From the cell containing the given text, extract its center point as [x, y] coordinate. 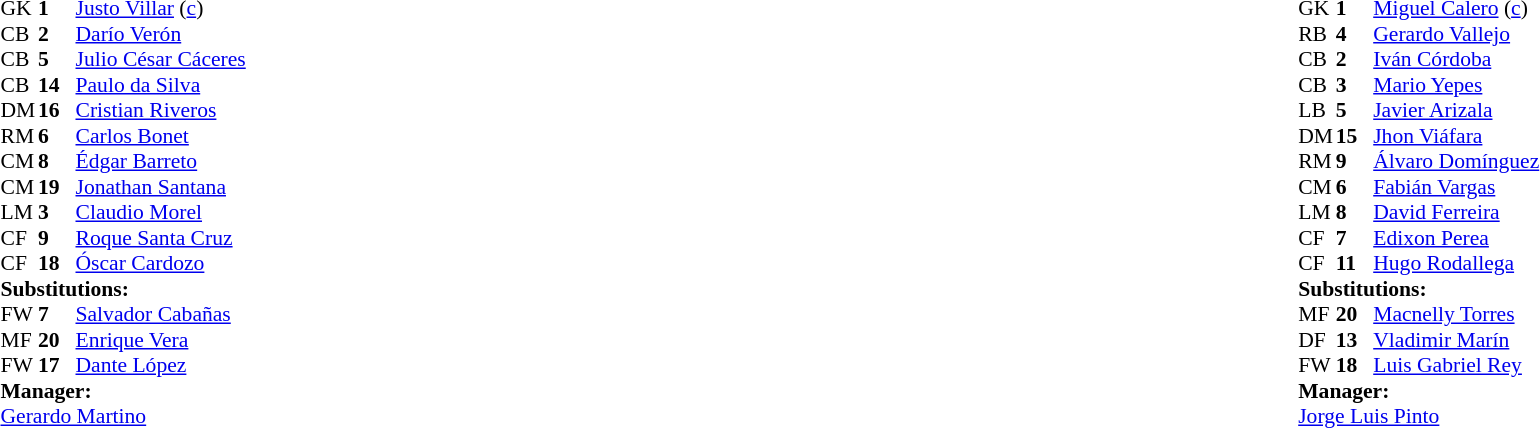
Iván Córdoba [1456, 59]
Javier Arizala [1456, 111]
Salvador Cabañas [161, 315]
Gerardo Vallejo [1456, 34]
Claudio Morel [161, 213]
16 [57, 111]
Mario Yepes [1456, 85]
Darío Verón [161, 34]
Óscar Cardozo [161, 263]
15 [1355, 136]
4 [1355, 34]
Roque Santa Cruz [161, 238]
David Ferreira [1456, 213]
Fabián Vargas [1456, 187]
Carlos Bonet [161, 136]
Macnelly Torres [1456, 315]
Edixon Perea [1456, 238]
DF [1317, 340]
Julio César Cáceres [161, 59]
17 [57, 365]
Dante López [161, 365]
Paulo da Silva [161, 85]
Cristian Riveros [161, 111]
Hugo Rodallega [1456, 263]
Édgar Barreto [161, 161]
11 [1355, 263]
RB [1317, 34]
Luis Gabriel Rey [1456, 365]
Vladimir Marín [1456, 340]
LB [1317, 111]
Jhon Viáfara [1456, 136]
19 [57, 187]
Álvaro Domínguez [1456, 161]
14 [57, 85]
Enrique Vera [161, 340]
13 [1355, 340]
Jonathan Santana [161, 187]
